Identify which cell holds the provided text, then report its [X, Y] central coordinate. 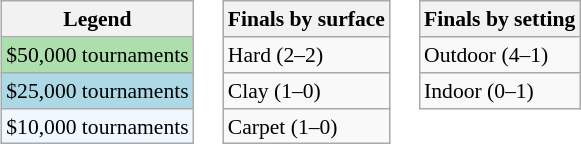
Clay (1–0) [306, 91]
Outdoor (4–1) [500, 55]
Finals by setting [500, 19]
Hard (2–2) [306, 55]
$10,000 tournaments [97, 126]
Carpet (1–0) [306, 126]
Finals by surface [306, 19]
$50,000 tournaments [97, 55]
$25,000 tournaments [97, 91]
Indoor (0–1) [500, 91]
Legend [97, 19]
